Capture the cell that displays the provided text and extract its (x, y) central coordinate. 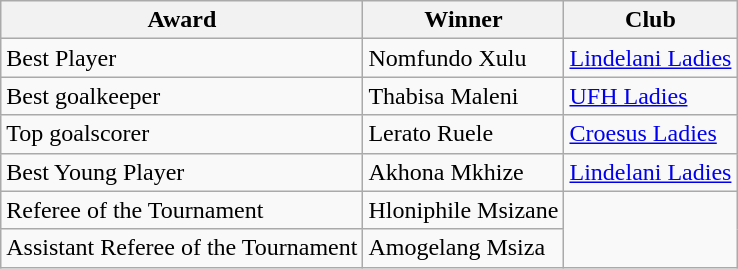
Best Young Player (182, 172)
Amogelang Msiza (464, 248)
Thabisa Maleni (464, 96)
Best goalkeeper (182, 96)
Referee of the Tournament (182, 210)
Winner (464, 20)
Top goalscorer (182, 134)
Hloniphile Msizane (464, 210)
Assistant Referee of the Tournament (182, 248)
Akhona Mkhize (464, 172)
Club (650, 20)
Nomfundo Xulu (464, 58)
UFH Ladies (650, 96)
Lerato Ruele (464, 134)
Best Player (182, 58)
Award (182, 20)
Croesus Ladies (650, 134)
